Scan for the cell matching the given text and deliver its [x, y] coordinate at center. 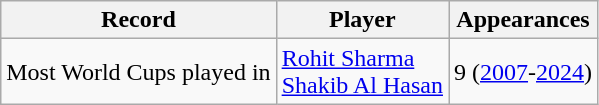
Record [138, 20]
Appearances [522, 20]
Most World Cups played in [138, 72]
Player [362, 20]
9 (2007-2024) [522, 72]
Rohit Sharma Shakib Al Hasan [362, 72]
